Extract the (x, y) coordinate from the center of the cell holding the provided text.  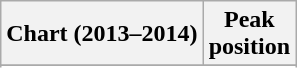
Peakposition (249, 34)
Chart (2013–2014) (102, 34)
